Provide the (x, y) coordinate of the cell's center where the given text is located.  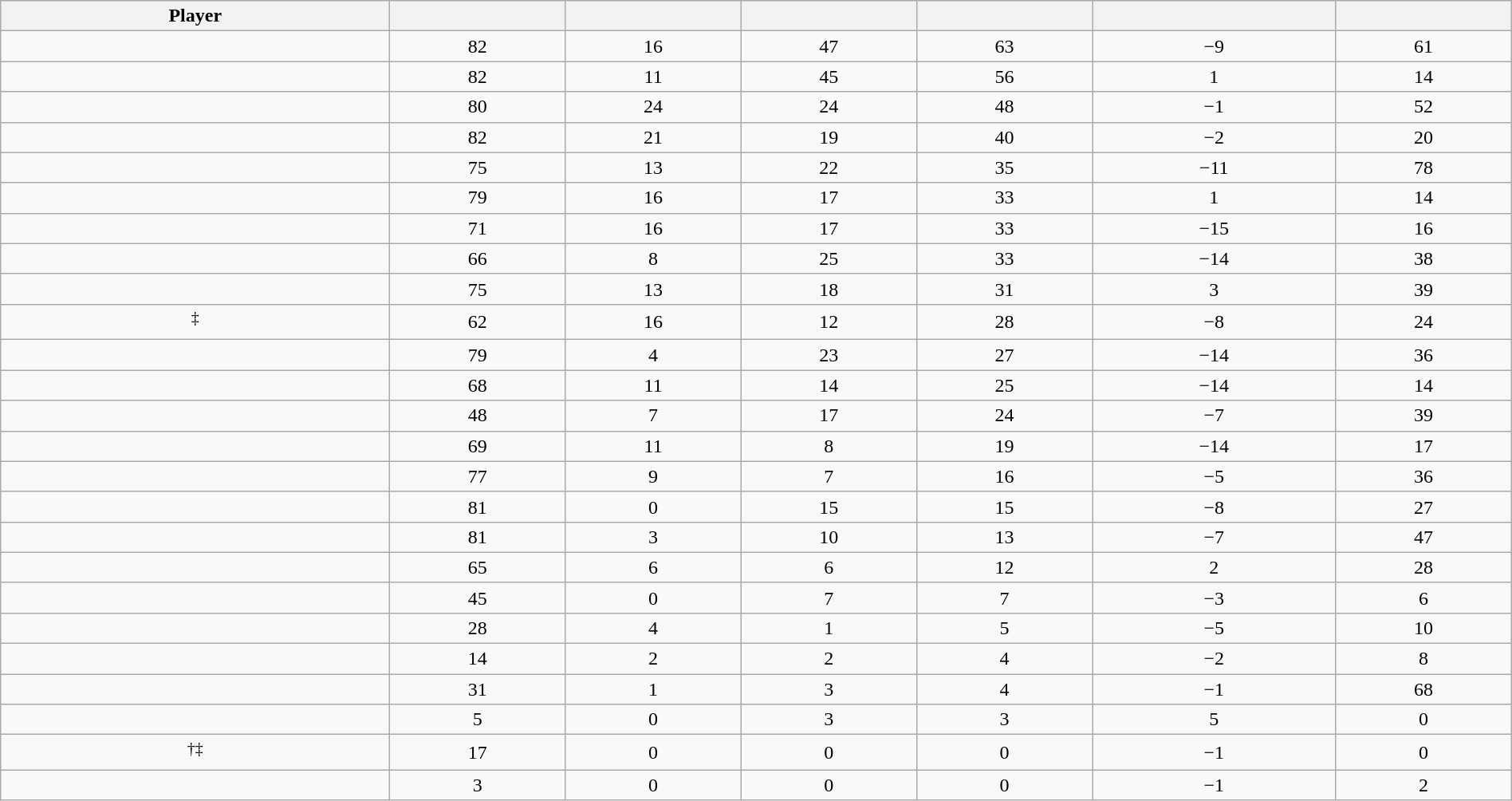
−15 (1214, 228)
61 (1423, 46)
40 (1004, 137)
−9 (1214, 46)
65 (478, 567)
‡ (195, 322)
18 (829, 289)
62 (478, 322)
−11 (1214, 168)
21 (653, 137)
35 (1004, 168)
52 (1423, 107)
69 (478, 446)
†‡ (195, 753)
9 (653, 476)
38 (1423, 258)
23 (829, 355)
66 (478, 258)
80 (478, 107)
71 (478, 228)
77 (478, 476)
Player (195, 16)
22 (829, 168)
56 (1004, 77)
−3 (1214, 598)
78 (1423, 168)
20 (1423, 137)
63 (1004, 46)
